Capture the cell that displays the provided text and extract its (X, Y) central coordinate. 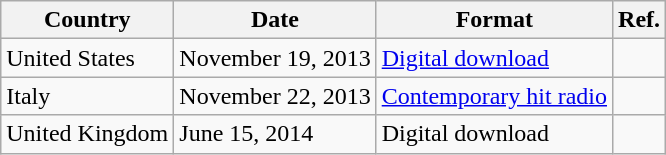
June 15, 2014 (275, 134)
United Kingdom (88, 134)
Format (494, 20)
Italy (88, 96)
Ref. (640, 20)
Contemporary hit radio (494, 96)
November 19, 2013 (275, 58)
November 22, 2013 (275, 96)
Date (275, 20)
United States (88, 58)
Country (88, 20)
